Locate the cell with the specified text and output its [x, y] center coordinate. 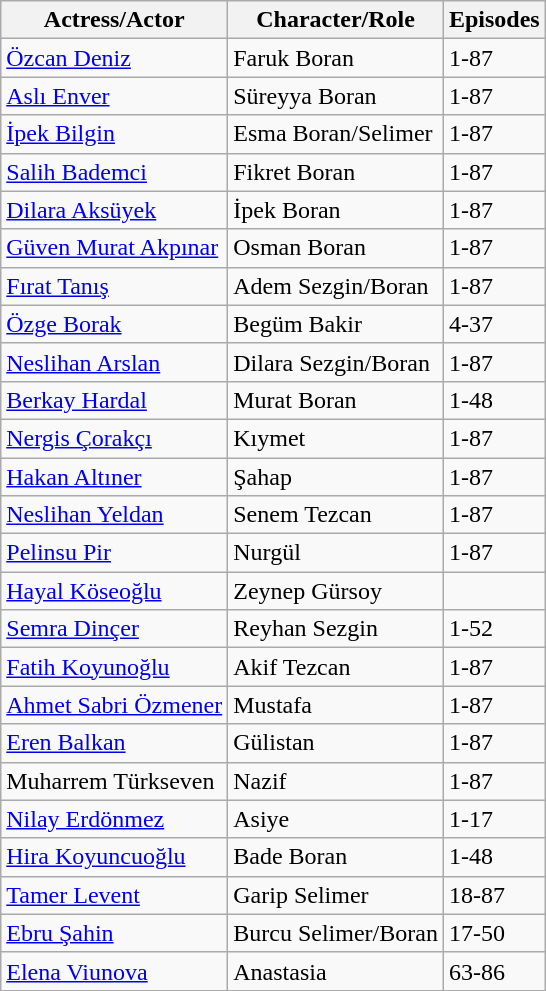
1-52 [494, 629]
Akif Tezcan [336, 667]
Fikret Boran [336, 172]
Osman Boran [336, 248]
Actress/Actor [114, 20]
İpek Bilgin [114, 134]
Dilara Sezgin/Boran [336, 362]
Nazif [336, 781]
Tamer Levent [114, 895]
Şahap [336, 477]
Nergis Çorakçı [114, 438]
Zeynep Gürsoy [336, 591]
İpek Boran [336, 210]
Asiye [336, 819]
Bade Boran [336, 857]
Character/Role [336, 20]
Begüm Bakir [336, 324]
Hira Koyuncuoğlu [114, 857]
Senem Tezcan [336, 515]
18-87 [494, 895]
Burcu Selimer/Boran [336, 933]
Murat Boran [336, 400]
4-37 [494, 324]
Güven Murat Akpınar [114, 248]
Episodes [494, 20]
Reyhan Sezgin [336, 629]
Mustafa [336, 705]
63-86 [494, 971]
Fatih Koyunoğlu [114, 667]
Garip Selimer [336, 895]
Süreyya Boran [336, 96]
Muharrem Türkseven [114, 781]
Eren Balkan [114, 743]
Faruk Boran [336, 58]
Hayal Köseoğlu [114, 591]
Aslı Enver [114, 96]
Salih Bademci [114, 172]
Neslihan Yeldan [114, 515]
Esma Boran/Selimer [336, 134]
Gülistan [336, 743]
Anastasia [336, 971]
Semra Dinçer [114, 629]
Ebru Şahin [114, 933]
Özge Borak [114, 324]
1-17 [494, 819]
Nurgül [336, 553]
17-50 [494, 933]
Fırat Tanış [114, 286]
Hakan Altıner [114, 477]
Ahmet Sabri Özmener [114, 705]
Neslihan Arslan [114, 362]
Elena Viunova [114, 971]
Nilay Erdönmez [114, 819]
Berkay Hardal [114, 400]
Dilara Aksüyek [114, 210]
Kıymet [336, 438]
Adem Sezgin/Boran [336, 286]
Özcan Deniz [114, 58]
Pelinsu Pir [114, 553]
